Capture the cell that displays the provided text and extract its (x, y) central coordinate. 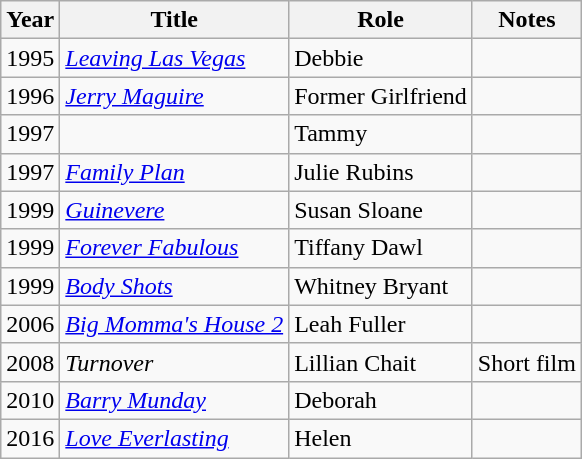
Former Girlfriend (381, 96)
2008 (30, 362)
Tammy (381, 134)
Whitney Bryant (381, 286)
Leaving Las Vegas (174, 58)
Turnover (174, 362)
Year (30, 20)
Lillian Chait (381, 362)
Forever Fabulous (174, 248)
Susan Sloane (381, 210)
2016 (30, 438)
Role (381, 20)
Guinevere (174, 210)
Leah Fuller (381, 324)
Notes (526, 20)
Family Plan (174, 172)
Short film (526, 362)
Helen (381, 438)
Title (174, 20)
Deborah (381, 400)
Julie Rubins (381, 172)
Tiffany Dawl (381, 248)
Love Everlasting (174, 438)
Body Shots (174, 286)
Barry Munday (174, 400)
Jerry Maguire (174, 96)
Big Momma's House 2 (174, 324)
Debbie (381, 58)
1996 (30, 96)
2006 (30, 324)
1995 (30, 58)
2010 (30, 400)
